From the cell containing the given text, extract its center point as [X, Y] coordinate. 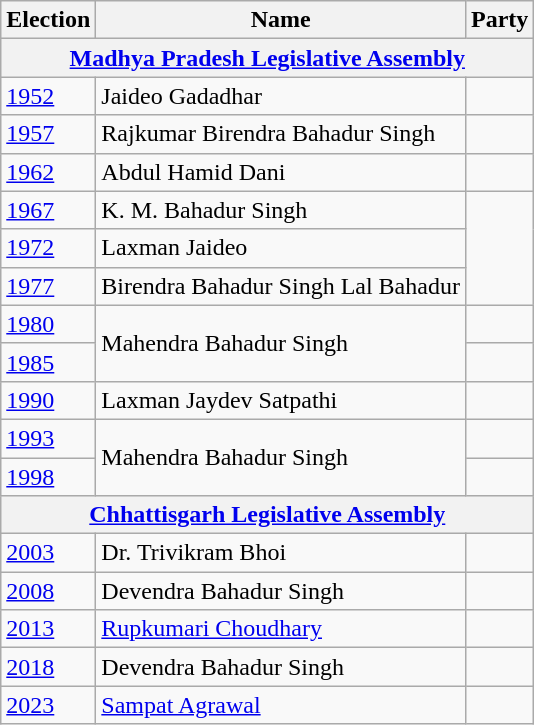
Party [499, 20]
2008 [48, 591]
Chhattisgarh Legislative Assembly [268, 515]
1980 [48, 324]
1998 [48, 477]
1952 [48, 96]
1985 [48, 362]
Jaideo Gadadhar [281, 96]
1972 [48, 248]
1967 [48, 210]
Laxman Jaydev Satpathi [281, 400]
2013 [48, 629]
K. M. Bahadur Singh [281, 210]
1993 [48, 438]
Birendra Bahadur Singh Lal Bahadur [281, 286]
Dr. Trivikram Bhoi [281, 553]
Sampat Agrawal [281, 705]
Abdul Hamid Dani [281, 172]
1990 [48, 400]
Rupkumari Choudhary [281, 629]
Laxman Jaideo [281, 248]
2003 [48, 553]
Madhya Pradesh Legislative Assembly [268, 58]
Election [48, 20]
1957 [48, 134]
1962 [48, 172]
2023 [48, 705]
Name [281, 20]
Rajkumar Birendra Bahadur Singh [281, 134]
2018 [48, 667]
1977 [48, 286]
